Pinpoint the cell where the given text exists, returning its [X, Y] midpoint coordinate. 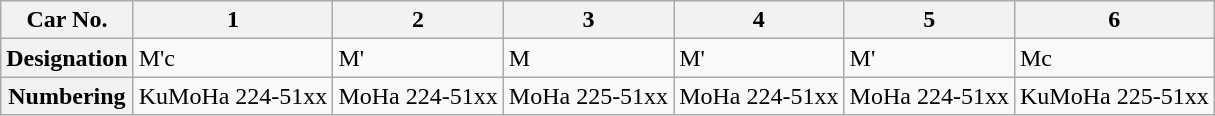
Mc [1114, 58]
Designation [67, 58]
M [588, 58]
5 [929, 20]
Car No. [67, 20]
1 [233, 20]
Numbering [67, 96]
KuMoHa 225-51xx [1114, 96]
3 [588, 20]
6 [1114, 20]
M'c [233, 58]
4 [759, 20]
KuMoHa 224-51xx [233, 96]
MoHa 225-51xx [588, 96]
2 [418, 20]
